Identify which cell holds the provided text, then report its [x, y] central coordinate. 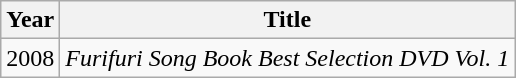
2008 [30, 58]
Title [288, 20]
Year [30, 20]
Furifuri Song Book Best Selection DVD Vol. 1 [288, 58]
